Locate the cell with the specified text and output its (X, Y) center coordinate. 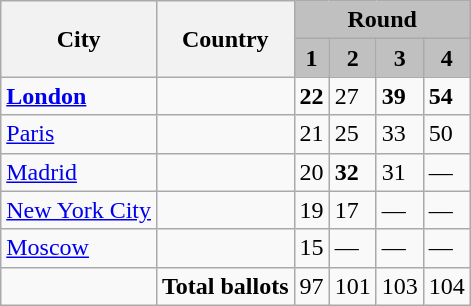
3 (400, 58)
Moscow (79, 248)
54 (446, 96)
17 (352, 210)
London (79, 96)
Paris (79, 134)
33 (400, 134)
1 (312, 58)
Round (382, 20)
104 (446, 286)
21 (312, 134)
31 (400, 172)
50 (446, 134)
City (79, 39)
20 (312, 172)
39 (400, 96)
Country (226, 39)
4 (446, 58)
15 (312, 248)
Madrid (79, 172)
103 (400, 286)
97 (312, 286)
22 (312, 96)
27 (352, 96)
New York City (79, 210)
101 (352, 286)
32 (352, 172)
2 (352, 58)
19 (312, 210)
Total ballots (226, 286)
25 (352, 134)
